From the cell containing the given text, extract its center point as (x, y) coordinate. 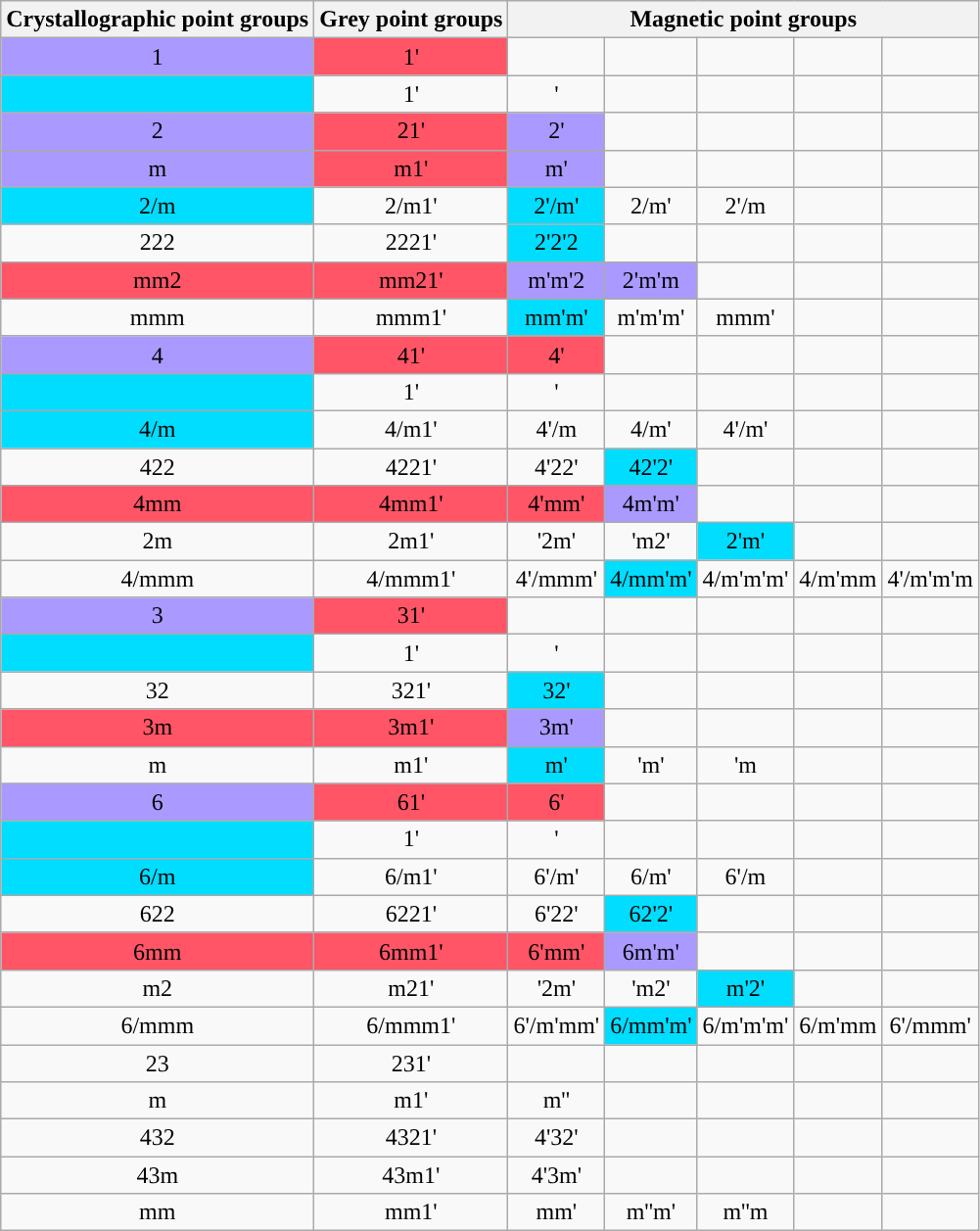
2 (158, 131)
2'2'2 (556, 243)
Crystallographic point groups (158, 20)
4/m'm'm' (746, 579)
3 (158, 616)
4'32' (556, 1138)
2m1' (411, 542)
4221' (411, 467)
m'm'2 (556, 280)
2'/m' (556, 206)
23 (158, 1063)
4'22' (556, 467)
4/m (158, 429)
3m1' (411, 728)
4'3m' (556, 1175)
4/m1' (411, 429)
2'm' (746, 542)
m21' (411, 988)
3m (158, 728)
2/m' (651, 206)
3m' (556, 728)
4mm (158, 504)
4' (556, 355)
m2 (158, 988)
1 (158, 57)
6' (556, 802)
m''m' (651, 1212)
6 (158, 802)
31' (411, 616)
32' (556, 690)
6'22' (556, 914)
231' (411, 1063)
4'mm' (556, 504)
6'/m' (556, 876)
4 (158, 355)
2'm'm (651, 280)
222 (158, 243)
6m'm' (651, 951)
6'mm' (556, 951)
4321' (411, 1138)
2221' (411, 243)
321' (411, 690)
4/m' (651, 429)
6/m'm'm' (746, 1025)
4/mmm (158, 579)
6mm (158, 951)
mmm1' (411, 317)
mm2 (158, 280)
4'/mmm' (556, 579)
6mm1' (411, 951)
mmm (158, 317)
2/m (158, 206)
422 (158, 467)
6221' (411, 914)
61' (411, 802)
mm21' (411, 280)
2'/m (746, 206)
6'/mmm' (930, 1025)
4/mmm1' (411, 579)
mmm' (746, 317)
4/mm'm' (651, 579)
mm' (556, 1212)
4m'm' (651, 504)
'm' (651, 765)
32 (158, 690)
mm'm' (556, 317)
6/m (158, 876)
m'' (556, 1101)
'm (746, 765)
6'/m'mm' (556, 1025)
Magnetic point groups (744, 20)
mm (158, 1212)
4'/m' (746, 429)
4'/m'm'm (930, 579)
m'2' (746, 988)
2/m1' (411, 206)
4mm1' (411, 504)
41' (411, 355)
m'm'm' (651, 317)
4/m'mm (838, 579)
43m1' (411, 1175)
Grey point groups (411, 20)
43m (158, 1175)
42'2' (651, 467)
mm1' (411, 1212)
6/m'mm (838, 1025)
m''m (746, 1212)
6/mm'm' (651, 1025)
432 (158, 1138)
62'2' (651, 914)
6/mmm (158, 1025)
6/mmm1' (411, 1025)
6'/m (746, 876)
2m (158, 542)
4'/m (556, 429)
2' (556, 131)
6/m' (651, 876)
6/m1' (411, 876)
622 (158, 914)
21' (411, 131)
